Scan for the cell matching the given text and deliver its (X, Y) coordinate at center. 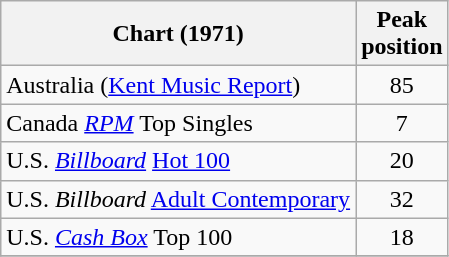
Canada RPM Top Singles (178, 123)
U.S. Billboard Adult Contemporary (178, 199)
Peakposition (402, 34)
7 (402, 123)
Chart (1971) (178, 34)
U.S. Cash Box Top 100 (178, 237)
32 (402, 199)
18 (402, 237)
20 (402, 161)
U.S. Billboard Hot 100 (178, 161)
Australia (Kent Music Report) (178, 85)
85 (402, 85)
